Locate the cell with the specified text and output its [X, Y] center coordinate. 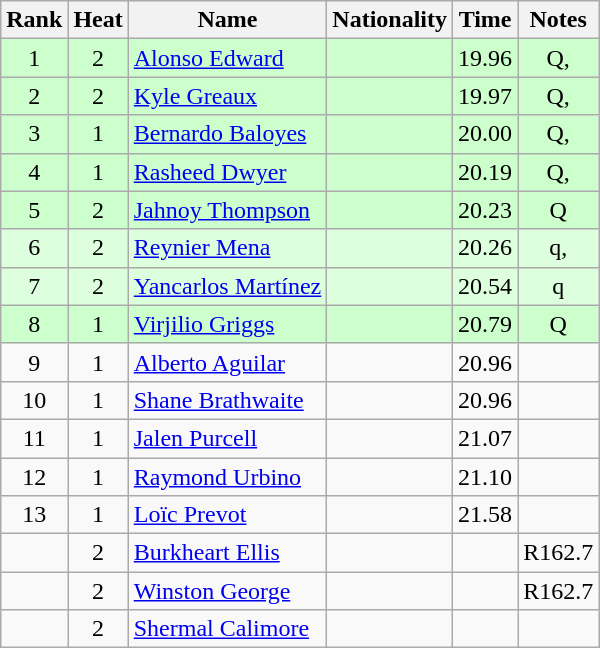
Shermal Calimore [228, 629]
Winston George [228, 591]
10 [34, 400]
Burkheart Ellis [228, 553]
19.96 [486, 58]
Shane Brathwaite [228, 400]
20.54 [486, 286]
Heat [98, 20]
4 [34, 172]
Raymond Urbino [228, 477]
20.26 [486, 248]
Bernardo Baloyes [228, 134]
9 [34, 362]
20.19 [486, 172]
Jahnoy Thompson [228, 210]
6 [34, 248]
Alonso Edward [228, 58]
11 [34, 438]
3 [34, 134]
Reynier Mena [228, 248]
Notes [558, 20]
Time [486, 20]
12 [34, 477]
20.23 [486, 210]
20.00 [486, 134]
5 [34, 210]
21.07 [486, 438]
q [558, 286]
Alberto Aguilar [228, 362]
Rasheed Dwyer [228, 172]
q, [558, 248]
Yancarlos Martínez [228, 286]
Jalen Purcell [228, 438]
20.79 [486, 324]
7 [34, 286]
13 [34, 515]
Rank [34, 20]
Name [228, 20]
Kyle Greaux [228, 96]
8 [34, 324]
Virjilio Griggs [228, 324]
21.10 [486, 477]
Nationality [390, 20]
Loïc Prevot [228, 515]
19.97 [486, 96]
21.58 [486, 515]
